Pinpoint the cell where the given text exists, returning its [X, Y] midpoint coordinate. 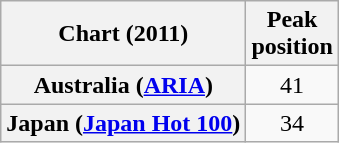
Chart (2011) [124, 34]
Peakposition [292, 34]
34 [292, 123]
Australia (ARIA) [124, 85]
41 [292, 85]
Japan (Japan Hot 100) [124, 123]
